Extract the (x, y) coordinate from the center of the cell holding the provided text.  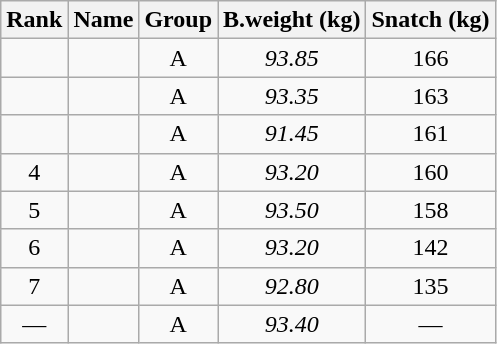
161 (430, 134)
B.weight (kg) (292, 20)
93.50 (292, 210)
158 (430, 210)
4 (34, 172)
6 (34, 248)
5 (34, 210)
93.85 (292, 58)
Snatch (kg) (430, 20)
91.45 (292, 134)
135 (430, 286)
160 (430, 172)
166 (430, 58)
Rank (34, 20)
92.80 (292, 286)
93.35 (292, 96)
163 (430, 96)
7 (34, 286)
93.40 (292, 324)
Name (104, 20)
Group (178, 20)
142 (430, 248)
